Find where the given text appears and provide that cell's center as (x, y) coordinate. 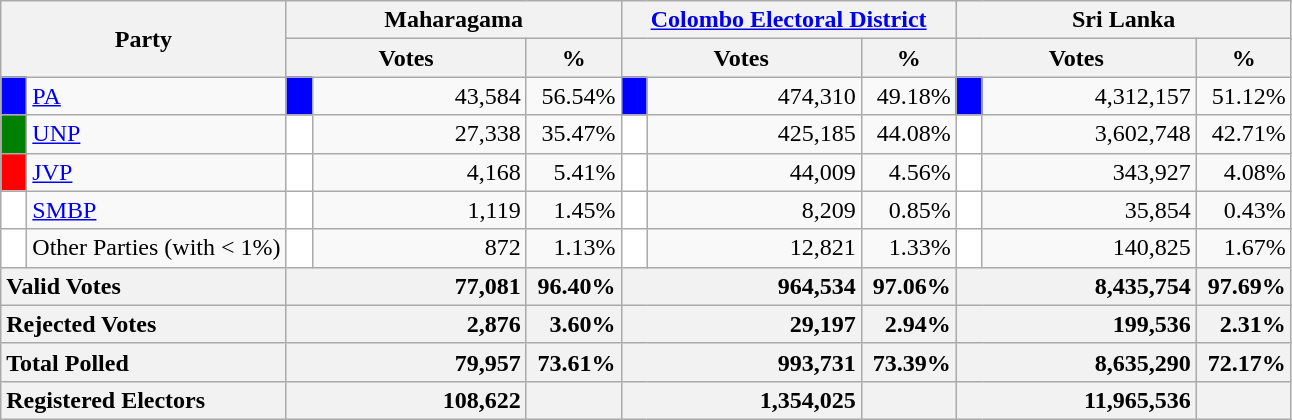
43,584 (419, 96)
44.08% (908, 134)
Colombo Electoral District (788, 20)
73.61% (574, 362)
97.06% (908, 286)
JVP (156, 172)
35.47% (574, 134)
1,354,025 (741, 400)
77,081 (406, 286)
Rejected Votes (144, 324)
2,876 (406, 324)
96.40% (574, 286)
140,825 (1089, 248)
4.56% (908, 172)
97.69% (1244, 286)
1.67% (1244, 248)
Sri Lanka (1124, 20)
108,622 (406, 400)
UNP (156, 134)
3,602,748 (1089, 134)
Registered Electors (144, 400)
964,534 (741, 286)
44,009 (754, 172)
79,957 (406, 362)
8,635,290 (1076, 362)
Maharagama (454, 20)
4,312,157 (1089, 96)
29,197 (741, 324)
199,536 (1076, 324)
73.39% (908, 362)
Other Parties (with < 1%) (156, 248)
49.18% (908, 96)
51.12% (1244, 96)
4,168 (419, 172)
12,821 (754, 248)
SMBP (156, 210)
Valid Votes (144, 286)
5.41% (574, 172)
1.45% (574, 210)
2.31% (1244, 324)
872 (419, 248)
PA (156, 96)
72.17% (1244, 362)
Party (144, 39)
343,927 (1089, 172)
8,209 (754, 210)
35,854 (1089, 210)
1.13% (574, 248)
8,435,754 (1076, 286)
0.85% (908, 210)
0.43% (1244, 210)
474,310 (754, 96)
42.71% (1244, 134)
2.94% (908, 324)
425,185 (754, 134)
1,119 (419, 210)
56.54% (574, 96)
993,731 (741, 362)
3.60% (574, 324)
4.08% (1244, 172)
Total Polled (144, 362)
1.33% (908, 248)
11,965,536 (1076, 400)
27,338 (419, 134)
